Determine the (x, y) coordinate at the center of the cell enclosing the given text.  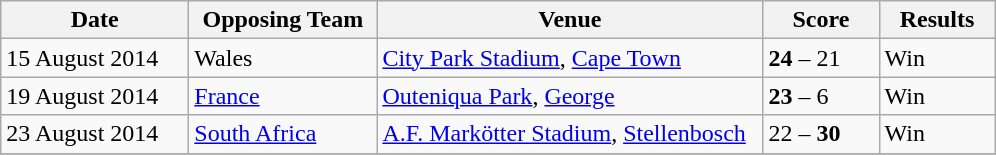
22 – 30 (821, 134)
23 August 2014 (95, 134)
Date (95, 20)
Wales (283, 58)
Opposing Team (283, 20)
Score (821, 20)
A.F. Markötter Stadium, Stellenbosch (570, 134)
15 August 2014 (95, 58)
Venue (570, 20)
South Africa (283, 134)
Results (937, 20)
23 – 6 (821, 96)
24 – 21 (821, 58)
France (283, 96)
Outeniqua Park, George (570, 96)
19 August 2014 (95, 96)
City Park Stadium, Cape Town (570, 58)
